Capture the cell that displays the provided text and extract its (X, Y) central coordinate. 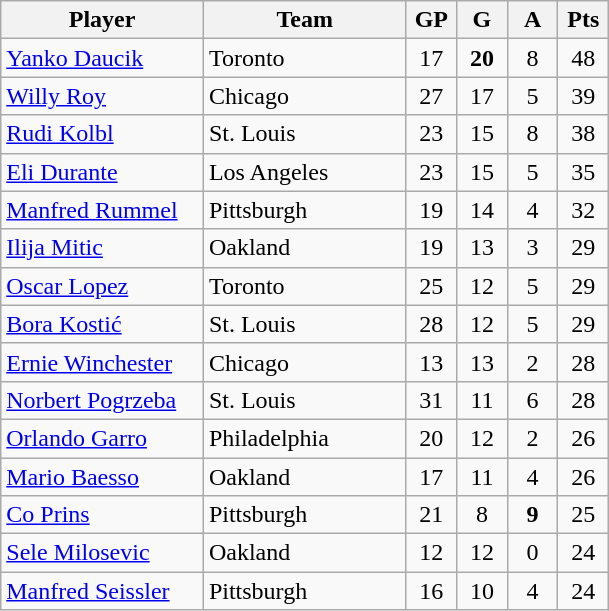
14 (482, 210)
32 (584, 210)
Norbert Pogrzeba (102, 400)
48 (584, 58)
Player (102, 20)
9 (532, 515)
Ilija Mitic (102, 248)
G (482, 20)
Bora Kostić (102, 324)
Sele Milosevic (102, 553)
38 (584, 134)
0 (532, 553)
Manfred Seissler (102, 591)
31 (432, 400)
3 (532, 248)
Pts (584, 20)
Willy Roy (102, 96)
Ernie Winchester (102, 362)
Team (304, 20)
21 (432, 515)
Orlando Garro (102, 438)
Oscar Lopez (102, 286)
10 (482, 591)
Rudi Kolbl (102, 134)
Mario Baesso (102, 477)
GP (432, 20)
39 (584, 96)
A (532, 20)
Eli Durante (102, 172)
Co Prins (102, 515)
35 (584, 172)
Yanko Daucik (102, 58)
Philadelphia (304, 438)
6 (532, 400)
16 (432, 591)
27 (432, 96)
Manfred Rummel (102, 210)
Los Angeles (304, 172)
